Detect which cell encompasses the target text, then output its [X, Y] center coordinate. 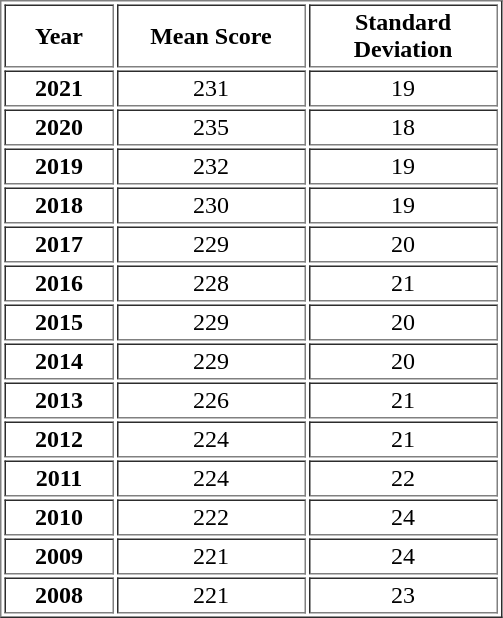
23 [402, 596]
226 [210, 400]
2012 [58, 440]
2016 [58, 284]
2013 [58, 400]
2015 [58, 322]
231 [210, 88]
2019 [58, 166]
2018 [58, 206]
222 [210, 518]
Mean Score [210, 36]
18 [402, 128]
235 [210, 128]
2009 [58, 556]
2008 [58, 596]
22 [402, 478]
2020 [58, 128]
2017 [58, 244]
Standard Deviation [402, 36]
230 [210, 206]
Year [58, 36]
2021 [58, 88]
228 [210, 284]
2011 [58, 478]
2014 [58, 362]
2010 [58, 518]
232 [210, 166]
